Return the (X, Y) coordinate for the center point of the cell that contains the specified text.  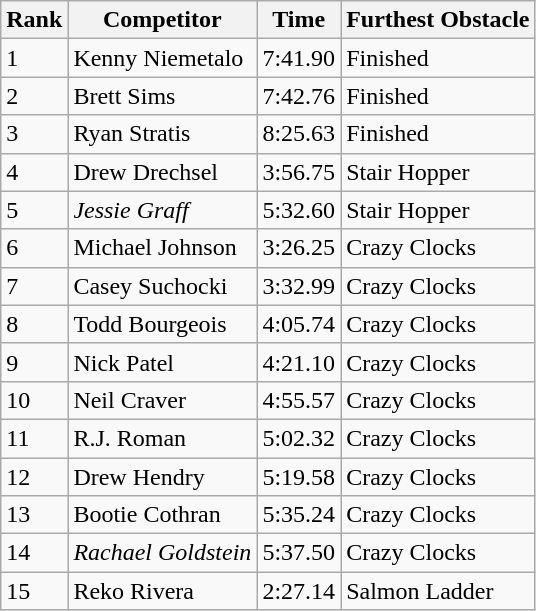
12 (34, 477)
5:35.24 (299, 515)
3:32.99 (299, 286)
5:19.58 (299, 477)
10 (34, 400)
R.J. Roman (162, 438)
Furthest Obstacle (438, 20)
5:02.32 (299, 438)
7:41.90 (299, 58)
Todd Bourgeois (162, 324)
1 (34, 58)
7:42.76 (299, 96)
Jessie Graff (162, 210)
4:55.57 (299, 400)
2:27.14 (299, 591)
6 (34, 248)
4 (34, 172)
Rank (34, 20)
3 (34, 134)
Casey Suchocki (162, 286)
Time (299, 20)
3:56.75 (299, 172)
5:37.50 (299, 553)
8 (34, 324)
9 (34, 362)
Drew Hendry (162, 477)
7 (34, 286)
14 (34, 553)
Reko Rivera (162, 591)
15 (34, 591)
4:05.74 (299, 324)
Ryan Stratis (162, 134)
Michael Johnson (162, 248)
11 (34, 438)
Bootie Cothran (162, 515)
Salmon Ladder (438, 591)
8:25.63 (299, 134)
5 (34, 210)
13 (34, 515)
Drew Drechsel (162, 172)
2 (34, 96)
Brett Sims (162, 96)
4:21.10 (299, 362)
Nick Patel (162, 362)
Rachael Goldstein (162, 553)
Competitor (162, 20)
5:32.60 (299, 210)
Neil Craver (162, 400)
Kenny Niemetalo (162, 58)
3:26.25 (299, 248)
